Return (x, y) of the center of cell containing provided text 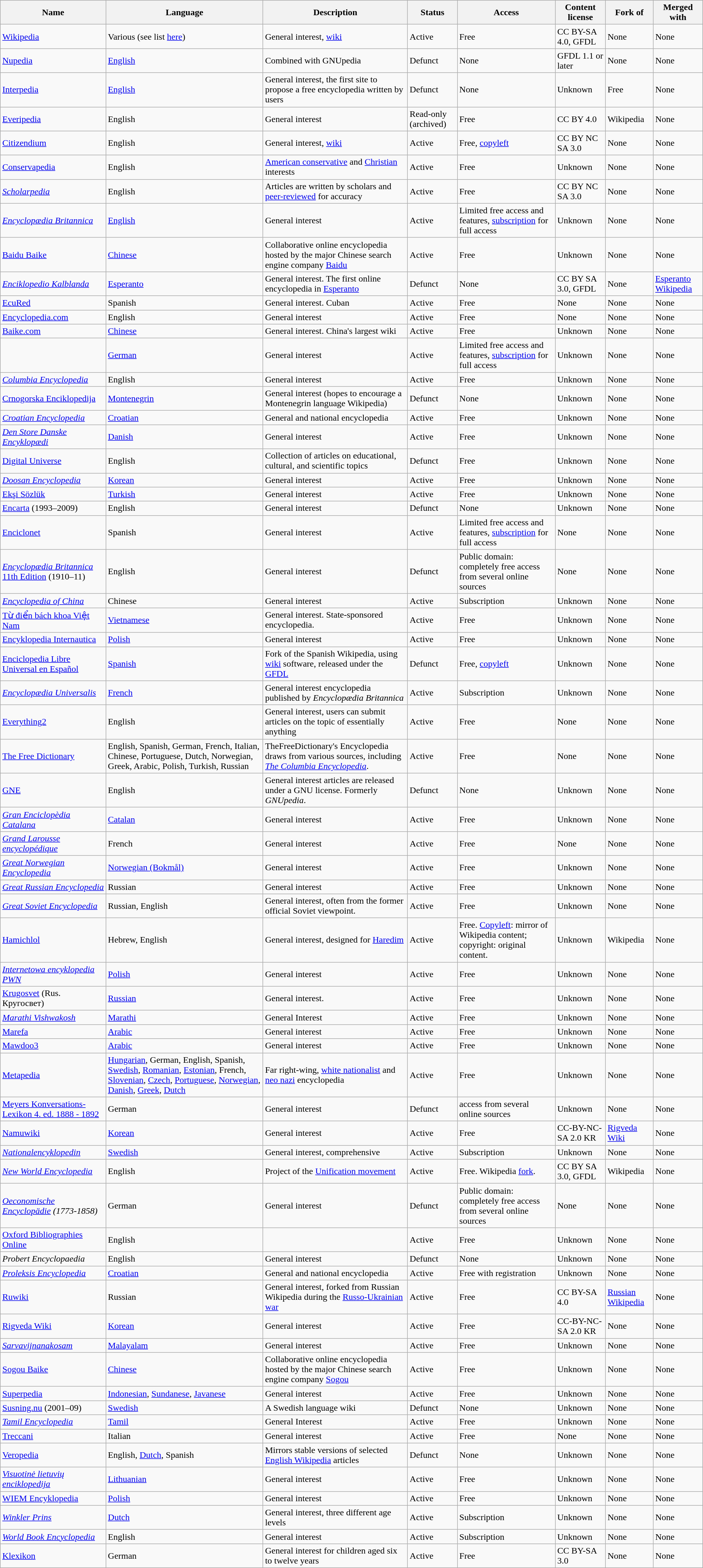
Scholarpedia (53, 191)
World Book Encyclopedia (53, 1536)
Vietnamese (185, 620)
Nupedia (53, 61)
Marefa (53, 1032)
Proleksis Encyclopedia (53, 1273)
Language (185, 13)
Nationalencyklopedin (53, 1152)
Hebrew, English (185, 940)
Various (see list here) (185, 36)
Hamichlol (53, 940)
Crnogorska Enciklopedija (53, 398)
Encarta (1993–2009) (53, 508)
Enciklopedio Kalblanda (53, 283)
Everything2 (53, 722)
GNE (53, 790)
Ruwiki (53, 1297)
Sarvavijnanakosam (53, 1345)
Italian (185, 1436)
WIEM Encyklopedia (53, 1498)
General interest, three different age levels (335, 1517)
Columbia Encyclopedia (53, 379)
Tamil Encyclopedia (53, 1422)
Combined with GNUpedia (335, 61)
Norwegian (Bokmål) (185, 867)
Grand Larousse encyclopédique (53, 844)
Croatian Encyclopedia (53, 418)
Meyers Konversations-Lexikon 4. ed. 1888 - 1892 (53, 1109)
Krugosvet (Rus. Кругосвет) (53, 999)
General interest encyclopedia published by Encyclopædia Britannica (335, 693)
The Free Dictionary (53, 756)
Fork of the Spanish Wikipedia, using wiki software, released under the GFDL (335, 664)
Encyclopædia Britannica (53, 220)
Status (432, 13)
Project of the Unification movement (335, 1171)
access from several online sources (506, 1109)
Collection of articles on educational, cultural, and scientific topics (335, 461)
Conservapedia (53, 167)
Encyclopedia of China (53, 601)
Great Russian Encyclopedia (53, 887)
Malayalam (185, 1345)
General interest, users can submit articles on the topic of essentially anything (335, 722)
Encyclopædia Universalis (53, 693)
General interest. State-sponsored encyclopedia. (335, 620)
Description (335, 13)
Doosan Encyclopedia (53, 480)
General interest (hopes to encourage a Montenegrin language Wikipedia) (335, 398)
Everipedia (53, 119)
Indonesian, Sundanese, Javanese (185, 1394)
General interest. (335, 999)
Sogou Baike (53, 1370)
Citizendium (53, 143)
General interest articles are released under a GNU license. Formerly GNUpedia. (335, 790)
EcuRed (53, 303)
Superpedia (53, 1394)
Từ điển bách khoa Việt Nam (53, 620)
Tamil (185, 1422)
Baike.com (53, 331)
Name (53, 13)
Ekşi Sözlük (53, 494)
Treccani (53, 1436)
Winkler Prins (53, 1517)
Encyklopedia Internautica (53, 640)
CC BY 4.0 (580, 119)
Baidu Baike (53, 254)
Free. Wikipedia fork. (506, 1171)
General interest, comprehensive (335, 1152)
CC BY-SA 3.0 (580, 1556)
Great Norwegian Encyclopedia (53, 867)
Lithuanian (185, 1479)
CC BY-SA 4.0 (580, 1297)
Encyclopædia Britannica 11th Edition (1910–11) (53, 571)
General interest, forked from Russian Wikipedia during the Russo-Ukrainian war (335, 1297)
Danish (185, 437)
Den Store Danske Encyklopædi (53, 437)
Oxford Bibliographies Online (53, 1240)
Esperanto Wikipedia (678, 283)
Mawdoo3 (53, 1046)
Fork of (630, 13)
Klexikon (53, 1556)
Great Soviet Encyclopedia (53, 906)
TheFreeDictionary's Encyclopedia draws from various sources, including The Columbia Encyclopedia. (335, 756)
Collaborative online encyclopedia hosted by the major Chinese search engine company Baidu (335, 254)
Esperanto (185, 283)
CC BY-SA 4.0, GFDL (580, 36)
Visuotinė lietuvių enciklopedija (53, 1479)
Hungarian, German, English, Spanish, Swedish, Romanian, Estonian, French, Slovenian, Czech, Portuguese, Norwegian, Danish, Greek, Dutch (185, 1075)
Oeconomische Encyclopädie (1773-1858) (53, 1206)
GFDL 1.1 or later (580, 61)
English, Spanish, German, French, Italian, Chinese, Portuguese, Dutch, Norwegian, Greek, Arabic, Polish, Turkish, Russian (185, 756)
General interest. Cuban (335, 303)
General interest, the first site to propose a free encyclopedia written by users (335, 90)
Merged with (678, 13)
Russian, English (185, 906)
English, Dutch, Spanish (185, 1455)
Interpedia (53, 90)
Content license (580, 13)
Mirrors stable versions of selected English Wikipedia articles (335, 1455)
New World Encyclopedia (53, 1171)
Free with registration (506, 1273)
Turkish (185, 494)
General interest, often from the former official Soviet viewpoint. (335, 906)
Access (506, 13)
Enciclopedia Libre Universal en Español (53, 664)
Montenegrin (185, 398)
Marathi Vishwakosh (53, 1018)
General interest for children aged six to twelve years (335, 1556)
General interest. China's largest wiki (335, 331)
A Swedish language wiki (335, 1408)
General interest, designed for Haredim (335, 940)
Far right-wing, white nationalist and neo nazi encyclopedia (335, 1075)
Digital Universe (53, 461)
American conservative and Christian interests (335, 167)
Internetowa encyklopedia PWN (53, 974)
Susning.nu (2001–09) (53, 1408)
Articles are written by scholars and peer-reviewed for accuracy (335, 191)
Free. Copyleft: mirror of Wikipedia content; copyright: original content. (506, 940)
General interest. The first online encyclopedia in Esperanto (335, 283)
Catalan (185, 819)
Marathi (185, 1018)
Veropedia (53, 1455)
Read-only (archived) (432, 119)
Encyclopedia.com (53, 317)
Dutch (185, 1517)
Namuwiki (53, 1133)
Gran Enciclopèdia Catalana (53, 819)
Probert Encyclopaedia (53, 1259)
Collaborative online encyclopedia hosted by the major Chinese search engine company Sogou (335, 1370)
Russian Wikipedia (630, 1297)
Enciclonet (53, 532)
Metapedia (53, 1075)
